Determine the (X, Y) coordinate at the center of the cell enclosing the given text.  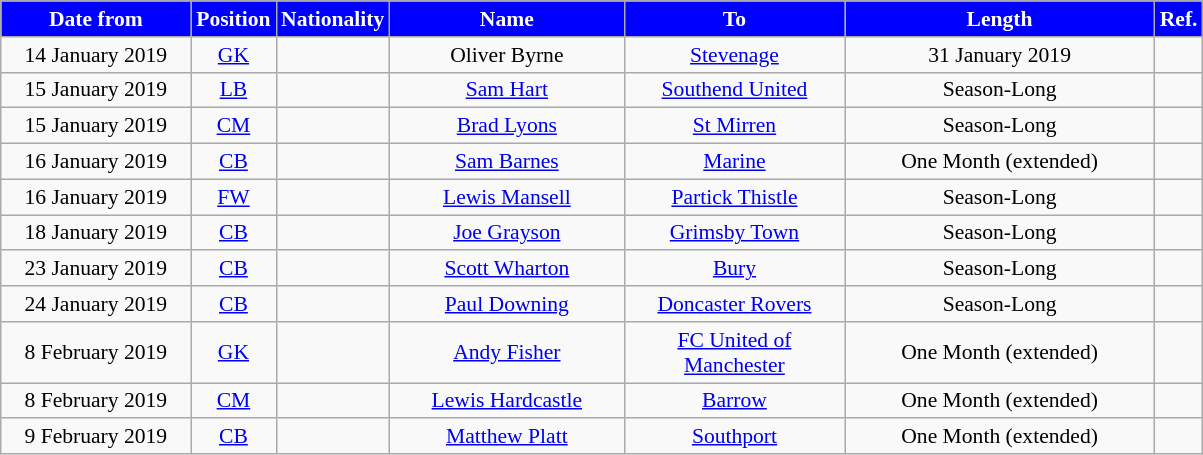
LB (234, 90)
23 January 2019 (96, 269)
Name (506, 19)
Sam Hart (506, 90)
9 February 2019 (96, 437)
14 January 2019 (96, 55)
Scott Wharton (506, 269)
Grimsby Town (734, 233)
FC United of Manchester (734, 352)
Length (1000, 19)
Barrow (734, 401)
Lewis Mansell (506, 197)
18 January 2019 (96, 233)
Doncaster Rovers (734, 304)
Date from (96, 19)
FW (234, 197)
Paul Downing (506, 304)
Position (234, 19)
Ref. (1179, 19)
Bury (734, 269)
Stevenage (734, 55)
Partick Thistle (734, 197)
Oliver Byrne (506, 55)
Joe Grayson (506, 233)
31 January 2019 (1000, 55)
Southend United (734, 90)
24 January 2019 (96, 304)
Brad Lyons (506, 126)
Southport (734, 437)
Andy Fisher (506, 352)
To (734, 19)
Marine (734, 162)
Sam Barnes (506, 162)
St Mirren (734, 126)
Matthew Platt (506, 437)
Lewis Hardcastle (506, 401)
Nationality (332, 19)
